Find where the given text appears and provide that cell's center as (x, y) coordinate. 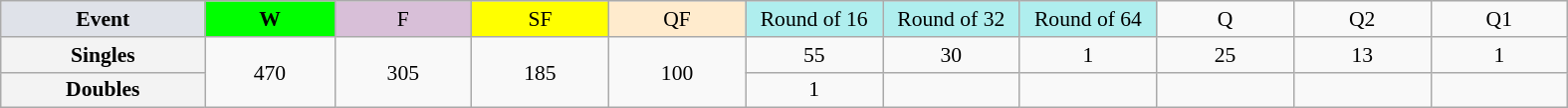
Q1 (1499, 19)
305 (403, 72)
Singles (104, 55)
Doubles (104, 90)
Round of 64 (1088, 19)
185 (541, 72)
470 (270, 72)
13 (1362, 55)
Event (104, 19)
100 (677, 72)
Q (1226, 19)
55 (814, 55)
QF (677, 19)
Round of 32 (951, 19)
Q2 (1362, 19)
F (403, 19)
Round of 16 (814, 19)
25 (1226, 55)
W (270, 19)
SF (541, 19)
30 (951, 55)
